Extract the (x, y) coordinate from the center of the cell holding the provided text.  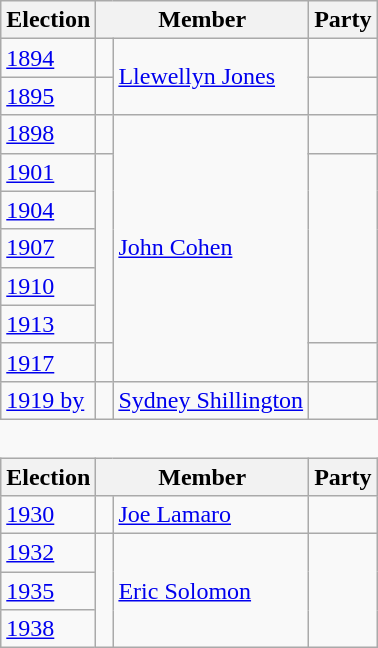
1913 (48, 324)
1910 (48, 286)
Llewellyn Jones (211, 77)
1932 (48, 553)
Sydney Shillington (211, 400)
1917 (48, 362)
1938 (48, 629)
1904 (48, 210)
1898 (48, 134)
1895 (48, 96)
1907 (48, 248)
Joe Lamaro (211, 515)
Eric Solomon (211, 591)
1901 (48, 172)
1935 (48, 591)
John Cohen (211, 248)
1919 by (48, 400)
1894 (48, 58)
1930 (48, 515)
